Pinpoint the cell where the given text exists, returning its [X, Y] midpoint coordinate. 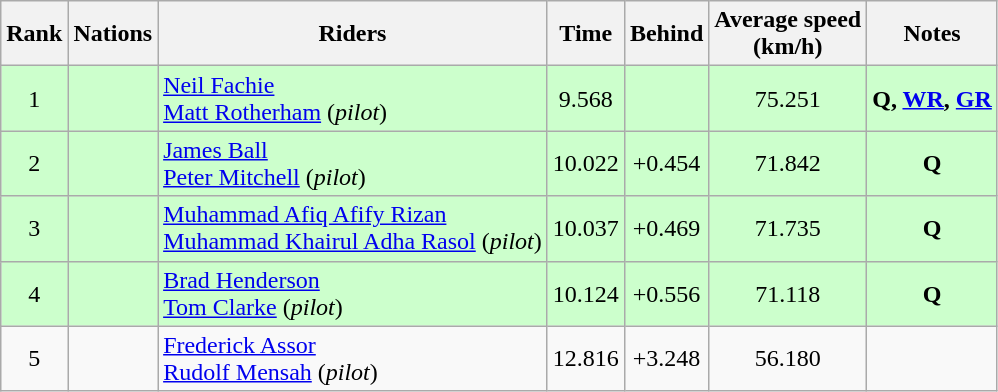
10.037 [586, 228]
71.735 [788, 228]
71.118 [788, 294]
12.816 [586, 358]
2 [34, 164]
75.251 [788, 98]
Nations [113, 34]
+0.469 [666, 228]
10.022 [586, 164]
Frederick AssorRudolf Mensah (pilot) [353, 358]
9.568 [586, 98]
Muhammad Afiq Afify RizanMuhammad Khairul Adha Rasol (pilot) [353, 228]
Time [586, 34]
Rank [34, 34]
Notes [932, 34]
71.842 [788, 164]
James BallPeter Mitchell (pilot) [353, 164]
3 [34, 228]
+3.248 [666, 358]
Average speed(km/h) [788, 34]
4 [34, 294]
+0.454 [666, 164]
Neil FachieMatt Rotherham (pilot) [353, 98]
10.124 [586, 294]
Riders [353, 34]
Brad HendersonTom Clarke (pilot) [353, 294]
1 [34, 98]
5 [34, 358]
Behind [666, 34]
+0.556 [666, 294]
56.180 [788, 358]
Q, WR, GR [932, 98]
